Return [X, Y] of the center of cell containing provided text 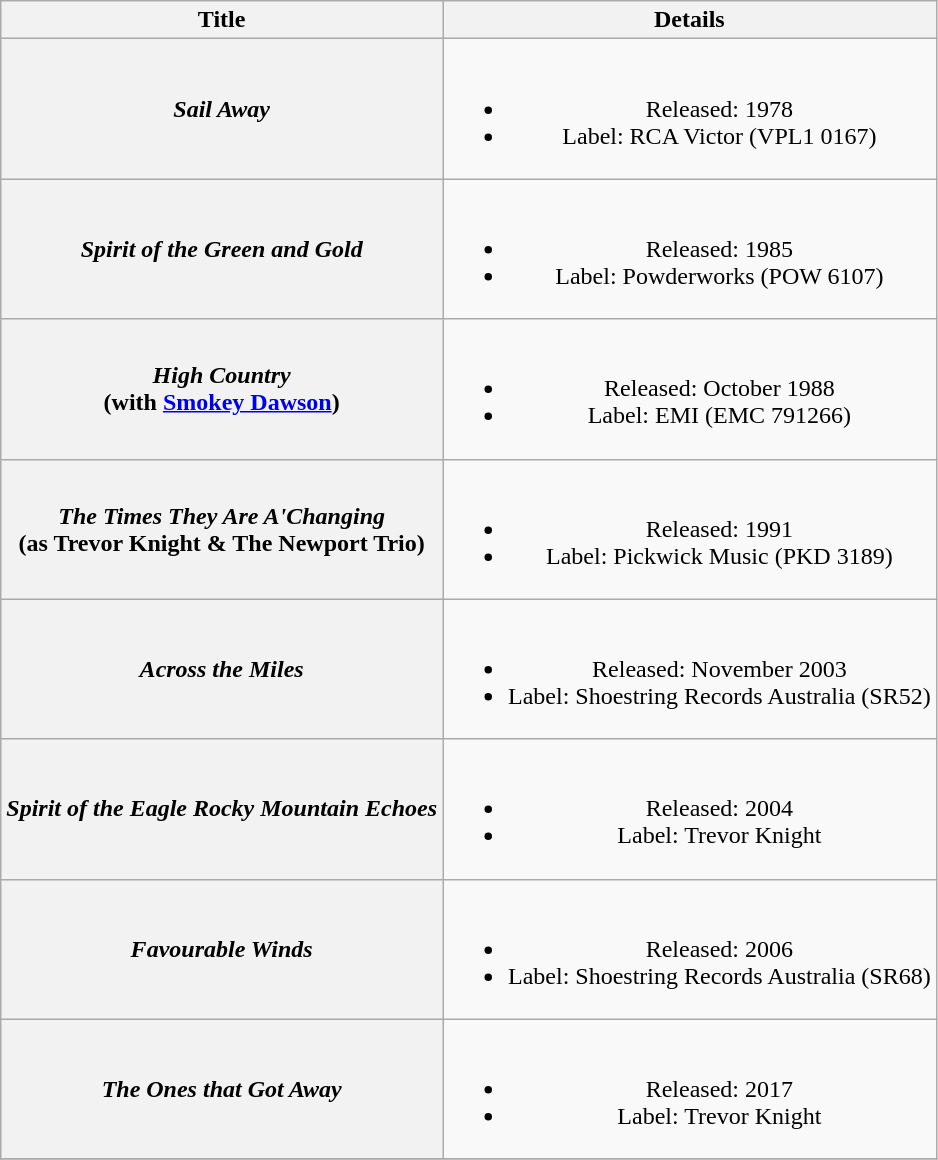
Released: 1985Label: Powderworks (POW 6107) [690, 249]
Released: October 1988Label: EMI (EMC 791266) [690, 389]
Released: 1978Label: RCA Victor (VPL1 0167) [690, 109]
Released: 2004Label: Trevor Knight [690, 809]
The Ones that Got Away [222, 1089]
Released: 2017Label: Trevor Knight [690, 1089]
High Country (with Smokey Dawson) [222, 389]
The Times They Are A'Changing (as Trevor Knight & The Newport Trio) [222, 529]
Title [222, 20]
Details [690, 20]
Released: November 2003Label: Shoestring Records Australia (SR52) [690, 669]
Favourable Winds [222, 949]
Across the Miles [222, 669]
Released: 1991Label: Pickwick Music (PKD 3189) [690, 529]
Sail Away [222, 109]
Spirit of the Green and Gold [222, 249]
Released: 2006Label: Shoestring Records Australia (SR68) [690, 949]
Spirit of the Eagle Rocky Mountain Echoes [222, 809]
